Locate the cell with the specified text and output its (x, y) center coordinate. 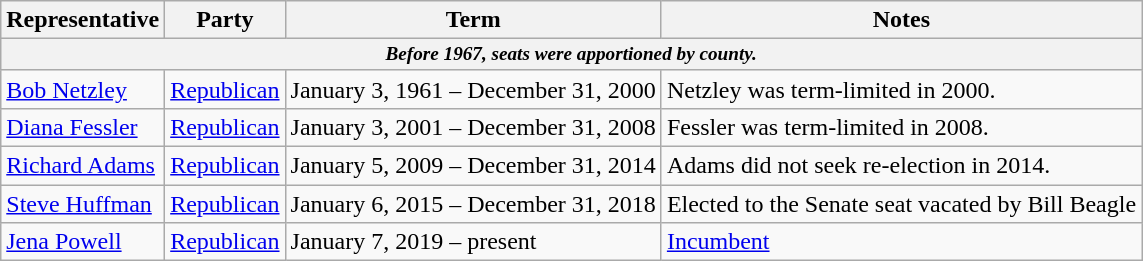
January 3, 2001 – December 31, 2008 (473, 128)
Diana Fessler (83, 128)
Jena Powell (83, 242)
January 7, 2019 – present (473, 242)
January 6, 2015 – December 31, 2018 (473, 204)
Before 1967, seats were apportioned by county. (572, 55)
January 5, 2009 – December 31, 2014 (473, 166)
Adams did not seek re-election in 2014. (901, 166)
Representative (83, 20)
Term (473, 20)
Elected to the Senate seat vacated by Bill Beagle (901, 204)
Richard Adams (83, 166)
Steve Huffman (83, 204)
Netzley was term-limited in 2000. (901, 89)
Party (225, 20)
Incumbent (901, 242)
January 3, 1961 – December 31, 2000 (473, 89)
Bob Netzley (83, 89)
Notes (901, 20)
Fessler was term-limited in 2008. (901, 128)
